Capture the cell that displays the provided text and extract its (x, y) central coordinate. 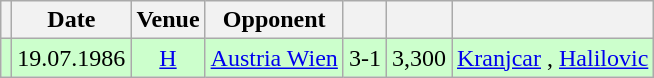
3,300 (418, 58)
Opponent (274, 20)
Date (72, 20)
Austria Wien (274, 58)
3-1 (364, 58)
19.07.1986 (72, 58)
H (168, 58)
Kranjcar , Halilovic (553, 58)
Venue (168, 20)
